Return (X, Y) of the center of cell containing provided text 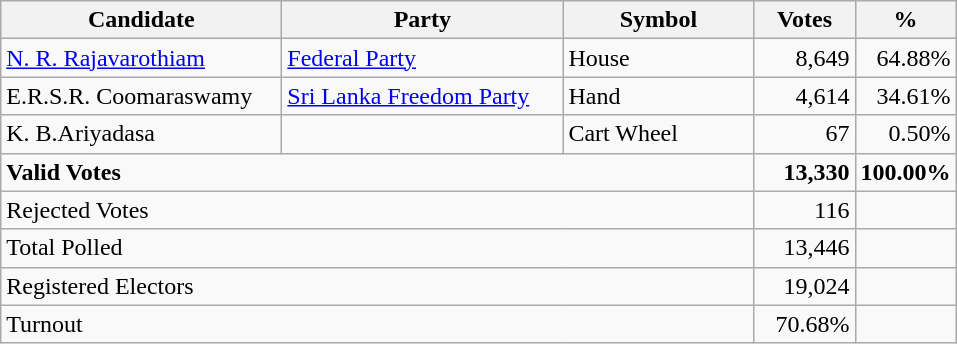
67 (804, 134)
8,649 (804, 58)
K. B.Ariyadasa (142, 134)
116 (804, 210)
13,446 (804, 248)
4,614 (804, 96)
70.68% (804, 324)
Rejected Votes (378, 210)
Votes (804, 20)
Registered Electors (378, 286)
Sri Lanka Freedom Party (422, 96)
N. R. Rajavarothiam (142, 58)
Symbol (658, 20)
Valid Votes (378, 172)
64.88% (906, 58)
19,024 (804, 286)
Hand (658, 96)
34.61% (906, 96)
% (906, 20)
13,330 (804, 172)
House (658, 58)
Cart Wheel (658, 134)
Turnout (378, 324)
Total Polled (378, 248)
Federal Party (422, 58)
Party (422, 20)
0.50% (906, 134)
100.00% (906, 172)
Candidate (142, 20)
E.R.S.R. Coomaraswamy (142, 96)
